Scan for the cell matching the given text and deliver its [x, y] coordinate at center. 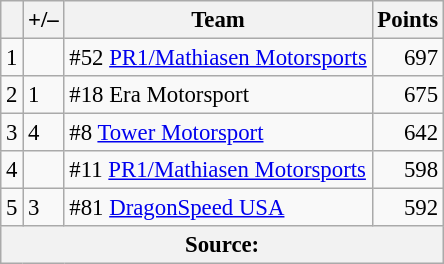
#81 DragonSpeed USA [218, 208]
598 [408, 170]
592 [408, 208]
675 [408, 95]
Points [408, 20]
642 [408, 133]
#11 PR1/Mathiasen Motorsports [218, 170]
#52 PR1/Mathiasen Motorsports [218, 58]
#18 Era Motorsport [218, 95]
697 [408, 58]
5 [12, 208]
+/– [44, 20]
#8 Tower Motorsport [218, 133]
Source: [222, 245]
Team [218, 20]
2 [12, 95]
